Locate the cell with the specified text and output its (X, Y) center coordinate. 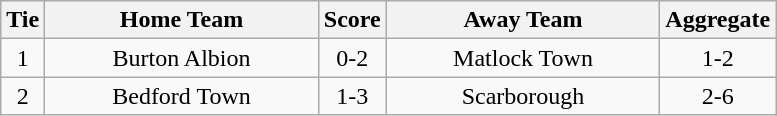
Scarborough (523, 96)
1 (23, 58)
Tie (23, 20)
Burton Albion (182, 58)
Matlock Town (523, 58)
2-6 (718, 96)
1-2 (718, 58)
Home Team (182, 20)
0-2 (352, 58)
Bedford Town (182, 96)
Score (352, 20)
Away Team (523, 20)
2 (23, 96)
Aggregate (718, 20)
1-3 (352, 96)
